Determine the (X, Y) coordinate at the center of the cell enclosing the given text.  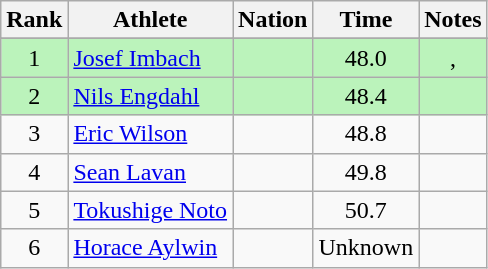
48.0 (366, 58)
Athlete (150, 20)
4 (34, 172)
Nation (273, 20)
48.8 (366, 134)
Sean Lavan (150, 172)
Horace Aylwin (150, 248)
Time (366, 20)
Josef Imbach (150, 58)
Notes (453, 20)
6 (34, 248)
48.4 (366, 96)
Eric Wilson (150, 134)
5 (34, 210)
Unknown (366, 248)
, (453, 58)
3 (34, 134)
1 (34, 58)
Rank (34, 20)
Tokushige Noto (150, 210)
2 (34, 96)
Nils Engdahl (150, 96)
49.8 (366, 172)
50.7 (366, 210)
